Capture the cell that displays the provided text and extract its (x, y) central coordinate. 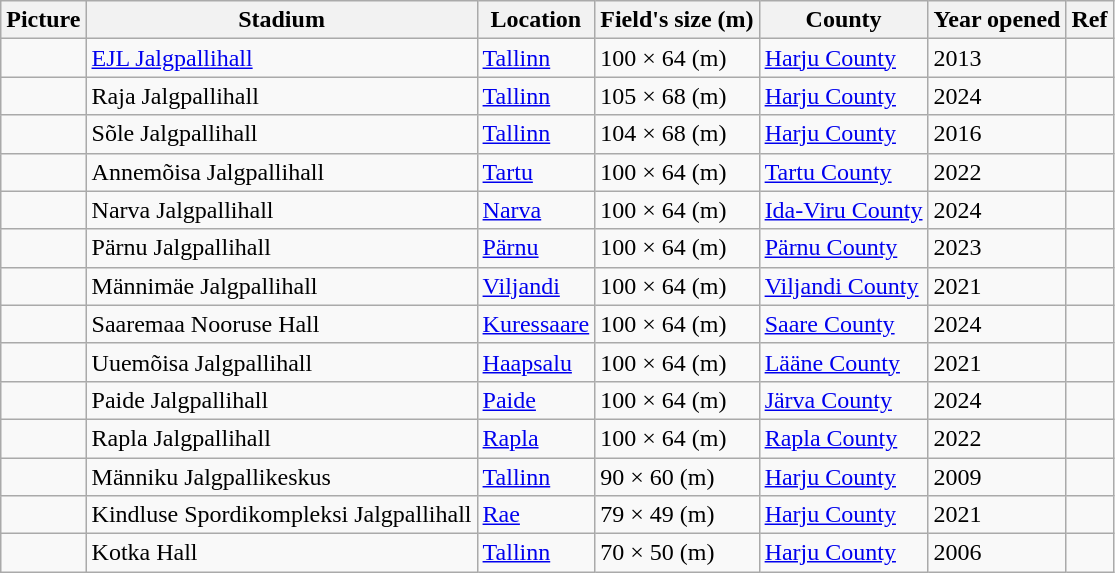
Rapla County (844, 438)
2006 (997, 553)
Ida-Viru County (844, 210)
Stadium (282, 20)
Picture (44, 20)
Sõle Jalgpallihall (282, 134)
Pärnu (536, 248)
Viljandi County (844, 286)
Männiku Jalgpallikeskus (282, 477)
Paide (536, 400)
Kotka Hall (282, 553)
105 × 68 (m) (677, 96)
Saaremaa Nooruse Hall (282, 324)
Kuressaare (536, 324)
Viljandi (536, 286)
Ref (1090, 20)
Männimäe Jalgpallihall (282, 286)
Year opened (997, 20)
Uuemõisa Jalgpallihall (282, 362)
Saare County (844, 324)
Haapsalu (536, 362)
Raja Jalgpallihall (282, 96)
Rapla (536, 438)
79 × 49 (m) (677, 515)
Field's size (m) (677, 20)
Rapla Jalgpallihall (282, 438)
90 × 60 (m) (677, 477)
Narva Jalgpallihall (282, 210)
Location (536, 20)
Rae (536, 515)
Narva (536, 210)
Tartu (536, 172)
Pärnu Jalgpallihall (282, 248)
Annemõisa Jalgpallihall (282, 172)
70 × 50 (m) (677, 553)
2009 (997, 477)
Järva County (844, 400)
2023 (997, 248)
Paide Jalgpallihall (282, 400)
104 × 68 (m) (677, 134)
Lääne County (844, 362)
County (844, 20)
2013 (997, 58)
Kindluse Spordikompleksi Jalgpallihall (282, 515)
2016 (997, 134)
EJL Jalgpallihall (282, 58)
Tartu County (844, 172)
Pärnu County (844, 248)
